Output the (x, y) coordinate of the center of the cell containing the given text.  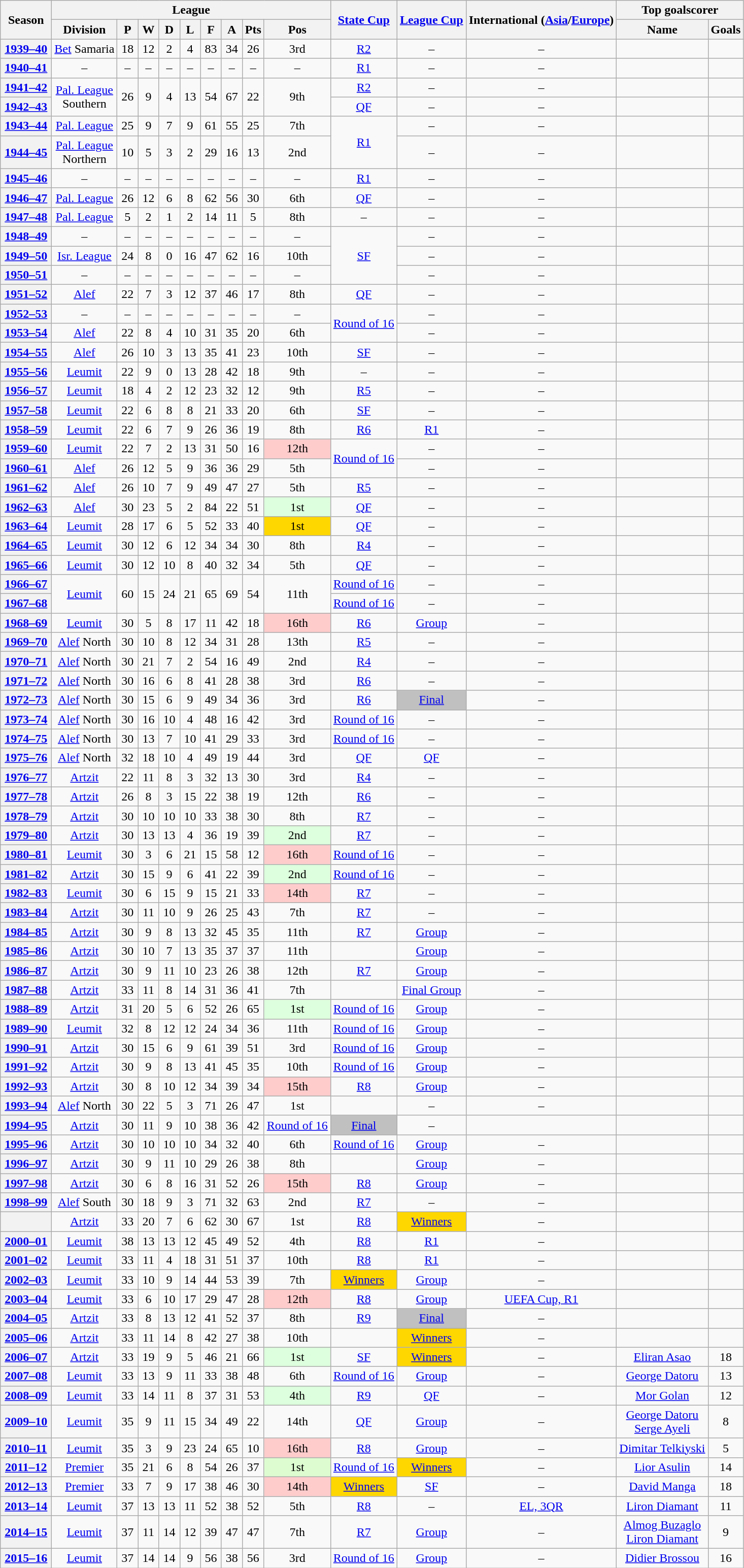
1963–64 (26, 526)
1942–43 (26, 107)
1956–57 (26, 391)
1991–92 (26, 1067)
1987–88 (26, 990)
69 (231, 594)
1974–75 (26, 739)
Alef South (84, 1203)
13th (297, 642)
2013–14 (26, 1506)
P (128, 29)
1960–61 (26, 468)
2005–06 (26, 1338)
Name (662, 29)
63 (253, 1203)
2000–01 (26, 1241)
2011–12 (26, 1467)
1976–77 (26, 777)
1952–53 (26, 314)
1996–97 (26, 1163)
2007–08 (26, 1376)
Mor Golan (662, 1395)
1 (170, 217)
A (231, 29)
1950–51 (26, 275)
1970–71 (26, 661)
State Cup (363, 20)
1979–80 (26, 835)
1993–94 (26, 1106)
2001–02 (26, 1260)
50 (231, 449)
1961–62 (26, 487)
1985–86 (26, 951)
60 (128, 594)
International (Asia/Europe) (541, 20)
84 (211, 507)
1981–82 (26, 874)
1983–84 (26, 913)
1978–79 (26, 816)
1951–52 (26, 294)
Division (84, 29)
D (170, 29)
Pal. League Northern (84, 152)
1947–48 (26, 217)
1949–50 (26, 255)
League Cup (431, 20)
2015–16 (26, 1558)
1971–72 (26, 681)
1953–54 (26, 333)
1940–41 (26, 68)
1977–78 (26, 796)
1941–42 (26, 87)
Liron Diamant (662, 1506)
83 (211, 49)
UEFA Cup, R1 (541, 1299)
Top goalscorer (680, 10)
F (211, 29)
Final Group (431, 990)
Goals (726, 29)
Isr. League (84, 255)
66 (253, 1357)
1995–96 (26, 1144)
1946–47 (26, 197)
Lior Asulin (662, 1467)
George DatoruSerge Ayeli (662, 1421)
1975–76 (26, 758)
1988–89 (26, 1009)
Bet Samaria (84, 49)
1997–98 (26, 1183)
David Manga (662, 1486)
55 (231, 126)
2008–09 (26, 1395)
George Datoru (662, 1376)
1954–55 (26, 352)
2004–05 (26, 1318)
Pos (297, 29)
1969–70 (26, 642)
58 (231, 854)
1943–44 (26, 126)
W (148, 29)
League (191, 10)
1998–99 (26, 1203)
1972–73 (26, 700)
2006–07 (26, 1357)
Pal. League Southern (84, 97)
1980–81 (26, 854)
Didier Brossou (662, 1558)
2002–03 (26, 1280)
Season (26, 20)
EL, 3QR (541, 1506)
1957–58 (26, 410)
1992–93 (26, 1086)
Pts (253, 29)
1968–69 (26, 623)
1959–60 (26, 449)
L (190, 29)
1984–85 (26, 932)
1945–46 (26, 178)
2003–04 (26, 1299)
1944–45 (26, 152)
1965–66 (26, 565)
43 (253, 913)
2010–11 (26, 1448)
1989–90 (26, 1028)
2014–15 (26, 1532)
1986–87 (26, 971)
1990–91 (26, 1048)
1994–95 (26, 1125)
1958–59 (26, 429)
1973–74 (26, 719)
1967–68 (26, 604)
1939–40 (26, 49)
2012–13 (26, 1486)
2009–10 (26, 1421)
Dimitar Telkiyski (662, 1448)
1955–56 (26, 372)
Almog BuzagloLiron Diamant (662, 1532)
1964–65 (26, 545)
1948–49 (26, 236)
Eliran Asao (662, 1357)
1966–67 (26, 584)
1962–63 (26, 507)
1982–83 (26, 893)
